Determine the [x, y] coordinate at the center of the cell enclosing the given text.  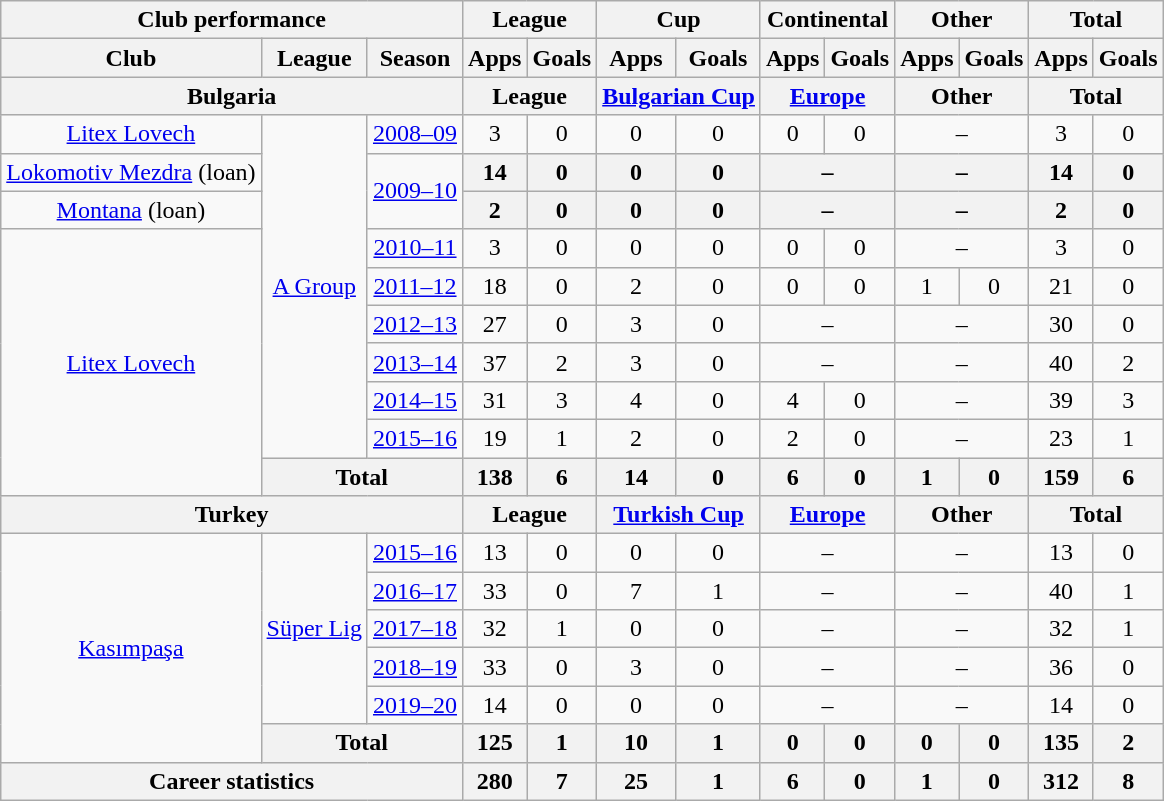
Club [131, 58]
Süper Lig [314, 629]
125 [495, 743]
Season [414, 58]
31 [495, 400]
Turkish Cup [679, 515]
8 [1128, 781]
2016–17 [414, 591]
39 [1061, 400]
10 [636, 743]
Montana (loan) [131, 210]
280 [495, 781]
36 [1061, 667]
2013–14 [414, 362]
Career statistics [232, 781]
Lokomotiv Mezdra (loan) [131, 172]
159 [1061, 477]
312 [1061, 781]
Bulgarian Cup [679, 96]
2011–12 [414, 286]
2017–18 [414, 629]
135 [1061, 743]
2018–19 [414, 667]
25 [636, 781]
Club performance [232, 20]
23 [1061, 438]
19 [495, 438]
2009–10 [414, 191]
Continental [827, 20]
2008–09 [414, 134]
Kasımpaşa [131, 648]
30 [1061, 324]
2010–11 [414, 248]
Turkey [232, 515]
Cup [679, 20]
21 [1061, 286]
Bulgaria [232, 96]
37 [495, 362]
2019–20 [414, 705]
27 [495, 324]
18 [495, 286]
2014–15 [414, 400]
2012–13 [414, 324]
138 [495, 477]
A Group [314, 286]
